Return the [x, y] coordinate for the center point of the cell that contains the specified text.  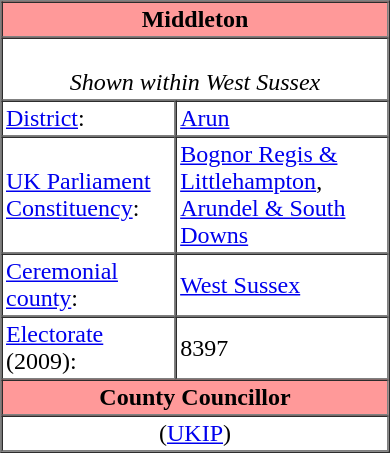
Bognor Regis & Littlehampton, Arundel & South Downs [282, 194]
County Councillor [196, 398]
(UKIP) [196, 434]
Arun [282, 118]
West Sussex [282, 286]
District: [89, 118]
8397 [282, 348]
Electorate (2009): [89, 348]
UK Parliament Constituency: [89, 194]
Middleton [196, 20]
Ceremonial county: [89, 286]
Shown within West Sussex [196, 70]
